Scan for the cell matching the given text and deliver its (x, y) coordinate at center. 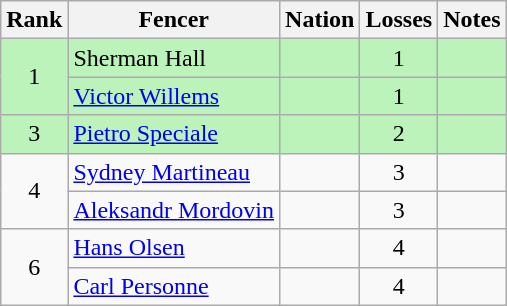
Hans Olsen (174, 248)
Carl Personne (174, 286)
2 (399, 134)
Losses (399, 20)
Aleksandr Mordovin (174, 210)
Nation (320, 20)
Pietro Speciale (174, 134)
Victor Willems (174, 96)
Sydney Martineau (174, 172)
Notes (472, 20)
Fencer (174, 20)
Sherman Hall (174, 58)
Rank (34, 20)
6 (34, 267)
